Locate the cell with the specified text and output its (x, y) center coordinate. 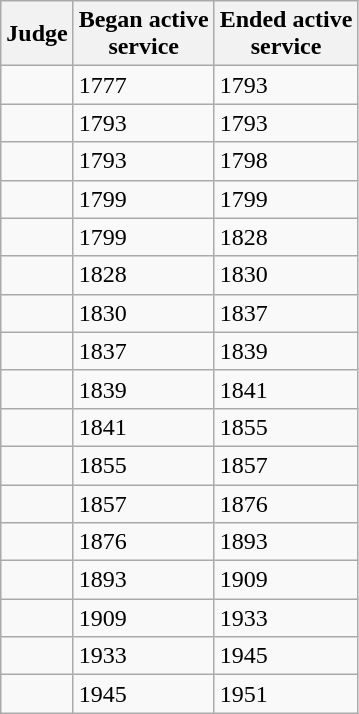
Judge (37, 34)
1798 (286, 161)
1951 (286, 694)
1777 (144, 85)
Ended activeservice (286, 34)
Began activeservice (144, 34)
